Output the [X, Y] coordinate of the center of the cell containing the given text.  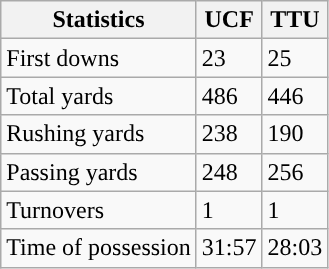
Passing yards [99, 172]
First downs [99, 58]
248 [229, 172]
UCF [229, 20]
TTU [295, 20]
256 [295, 172]
23 [229, 58]
190 [295, 134]
31:57 [229, 248]
Rushing yards [99, 134]
Statistics [99, 20]
Turnovers [99, 210]
28:03 [295, 248]
Time of possession [99, 248]
25 [295, 58]
446 [295, 96]
486 [229, 96]
Total yards [99, 96]
238 [229, 134]
